Return (X, Y) of the center of cell containing provided text 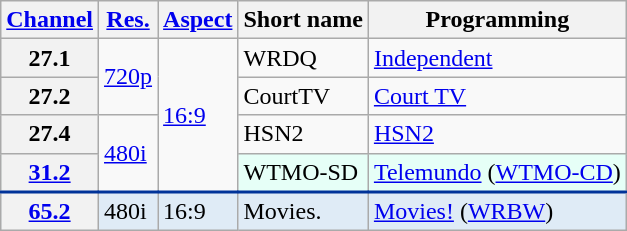
65.2 (50, 212)
WRDQ (303, 58)
Programming (497, 20)
WTMO-SD (303, 172)
CourtTV (303, 96)
27.2 (50, 96)
Independent (497, 58)
Movies! (WRBW) (497, 212)
31.2 (50, 172)
720p (128, 77)
Channel (50, 20)
27.1 (50, 58)
Movies. (303, 212)
27.4 (50, 134)
Aspect (198, 20)
Res. (128, 20)
Telemundo (WTMO-CD) (497, 172)
Court TV (497, 96)
Short name (303, 20)
